Extract the [X, Y] coordinate from the center of the cell holding the provided text.  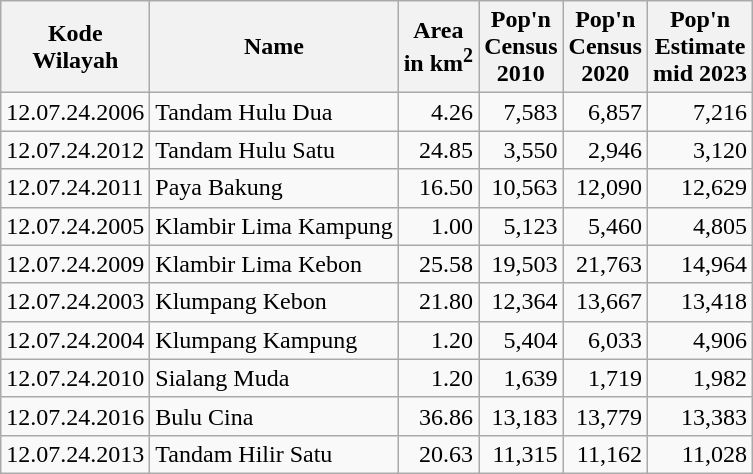
Bulu Cina [274, 416]
13,779 [605, 416]
4.26 [438, 112]
6,857 [605, 112]
21.80 [438, 302]
12.07.24.2009 [76, 264]
12,090 [605, 188]
5,460 [605, 226]
3,550 [521, 150]
2,946 [605, 150]
Klumpang Kampung [274, 340]
10,563 [521, 188]
7,583 [521, 112]
12.07.24.2011 [76, 188]
14,964 [700, 264]
21,763 [605, 264]
5,123 [521, 226]
Tandam Hulu Dua [274, 112]
11,028 [700, 454]
Pop'nEstimatemid 2023 [700, 47]
Pop'nCensus2010 [521, 47]
11,315 [521, 454]
12.07.24.2016 [76, 416]
12.07.24.2006 [76, 112]
4,906 [700, 340]
1,982 [700, 378]
Klambir Lima Kampung [274, 226]
Paya Bakung [274, 188]
13,667 [605, 302]
12,364 [521, 302]
Klambir Lima Kebon [274, 264]
1,719 [605, 378]
25.58 [438, 264]
5,404 [521, 340]
4,805 [700, 226]
Name [274, 47]
13,183 [521, 416]
16.50 [438, 188]
Tandam Hulu Satu [274, 150]
19,503 [521, 264]
12,629 [700, 188]
36.86 [438, 416]
Klumpang Kebon [274, 302]
13,418 [700, 302]
12.07.24.2012 [76, 150]
20.63 [438, 454]
6,033 [605, 340]
7,216 [700, 112]
12.07.24.2004 [76, 340]
12.07.24.2003 [76, 302]
11,162 [605, 454]
12.07.24.2005 [76, 226]
KodeWilayah [76, 47]
Pop'nCensus2020 [605, 47]
1.00 [438, 226]
Area in km2 [438, 47]
Tandam Hilir Satu [274, 454]
Sialang Muda [274, 378]
24.85 [438, 150]
13,383 [700, 416]
12.07.24.2010 [76, 378]
3,120 [700, 150]
1,639 [521, 378]
12.07.24.2013 [76, 454]
